Capture the cell that displays the provided text and extract its [x, y] central coordinate. 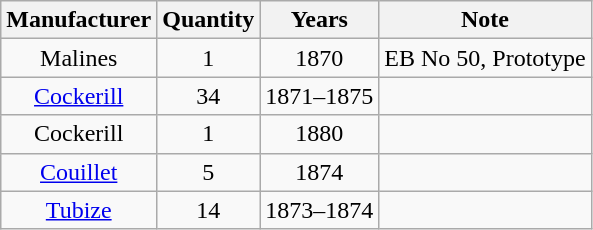
1880 [320, 134]
Note [485, 20]
14 [208, 210]
1874 [320, 172]
Tubize [79, 210]
1873–1874 [320, 210]
EB No 50, Prototype [485, 58]
Quantity [208, 20]
Couillet [79, 172]
34 [208, 96]
1871–1875 [320, 96]
1870 [320, 58]
Malines [79, 58]
Years [320, 20]
Manufacturer [79, 20]
5 [208, 172]
